Search for the cell housing the specified text and yield its (X, Y) center coordinate. 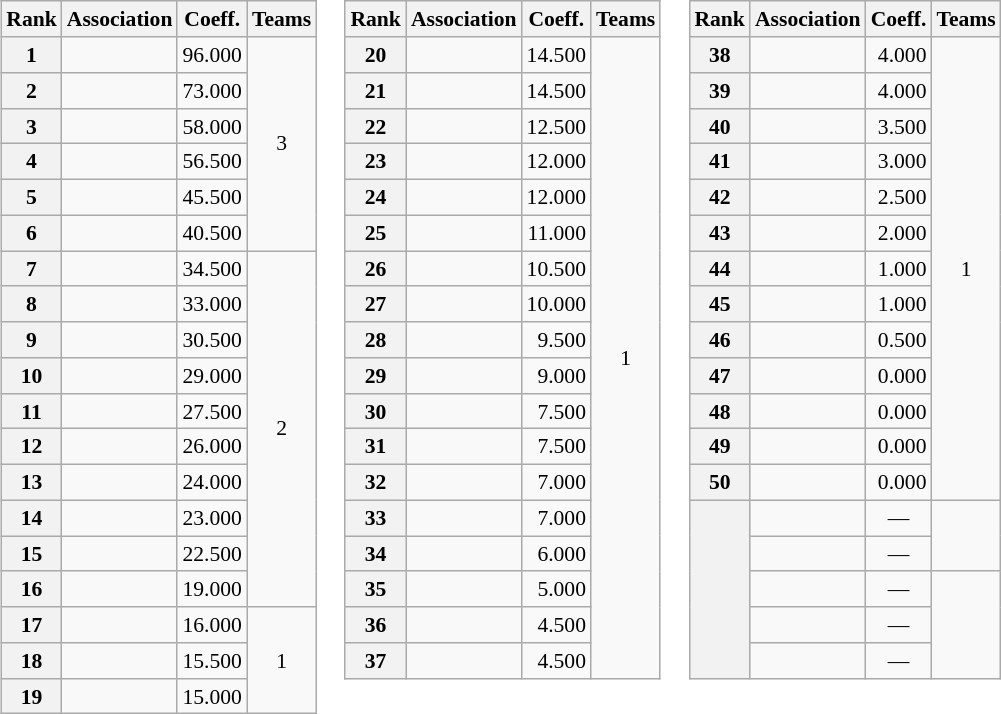
17 (32, 625)
44 (720, 269)
3.500 (899, 126)
56.500 (212, 162)
30 (376, 411)
24 (376, 197)
22.500 (212, 554)
9.000 (556, 376)
33.000 (212, 304)
47 (720, 376)
35 (376, 589)
37 (376, 661)
2.500 (899, 197)
34.500 (212, 269)
6 (32, 233)
10 (32, 376)
14 (32, 518)
41 (720, 162)
19 (32, 696)
6.000 (556, 554)
16 (32, 589)
58.000 (212, 126)
15.500 (212, 661)
32 (376, 482)
50 (720, 482)
33 (376, 518)
45 (720, 304)
43 (720, 233)
21 (376, 91)
49 (720, 447)
29.000 (212, 376)
40.500 (212, 233)
15 (32, 554)
39 (720, 91)
30.500 (212, 340)
40 (720, 126)
23 (376, 162)
19.000 (212, 589)
48 (720, 411)
24.000 (212, 482)
25 (376, 233)
73.000 (212, 91)
18 (32, 661)
10.000 (556, 304)
20 (376, 55)
27 (376, 304)
11 (32, 411)
11.000 (556, 233)
38 (720, 55)
26 (376, 269)
36 (376, 625)
8 (32, 304)
29 (376, 376)
13 (32, 482)
5.000 (556, 589)
28 (376, 340)
22 (376, 126)
7 (32, 269)
9.500 (556, 340)
3.000 (899, 162)
96.000 (212, 55)
31 (376, 447)
12 (32, 447)
45.500 (212, 197)
0.500 (899, 340)
26.000 (212, 447)
2.000 (899, 233)
34 (376, 554)
23.000 (212, 518)
12.500 (556, 126)
27.500 (212, 411)
4 (32, 162)
10.500 (556, 269)
5 (32, 197)
16.000 (212, 625)
46 (720, 340)
42 (720, 197)
9 (32, 340)
15.000 (212, 696)
